Extract the (x, y) coordinate from the center of the cell holding the provided text.  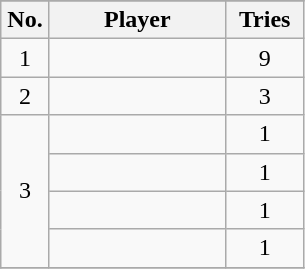
No. (26, 20)
9 (264, 58)
Player (137, 20)
2 (26, 96)
Tries (264, 20)
